Return the (x, y) coordinate for the center point of the cell that contains the specified text.  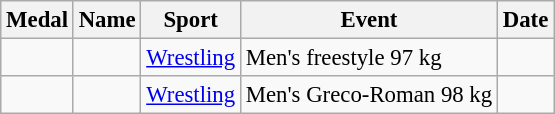
Event (368, 20)
Men's freestyle 97 kg (368, 58)
Name (107, 20)
Medal (38, 20)
Men's Greco-Roman 98 kg (368, 95)
Date (525, 20)
Sport (191, 20)
